Extract the (x, y) coordinate from the center of the cell holding the provided text.  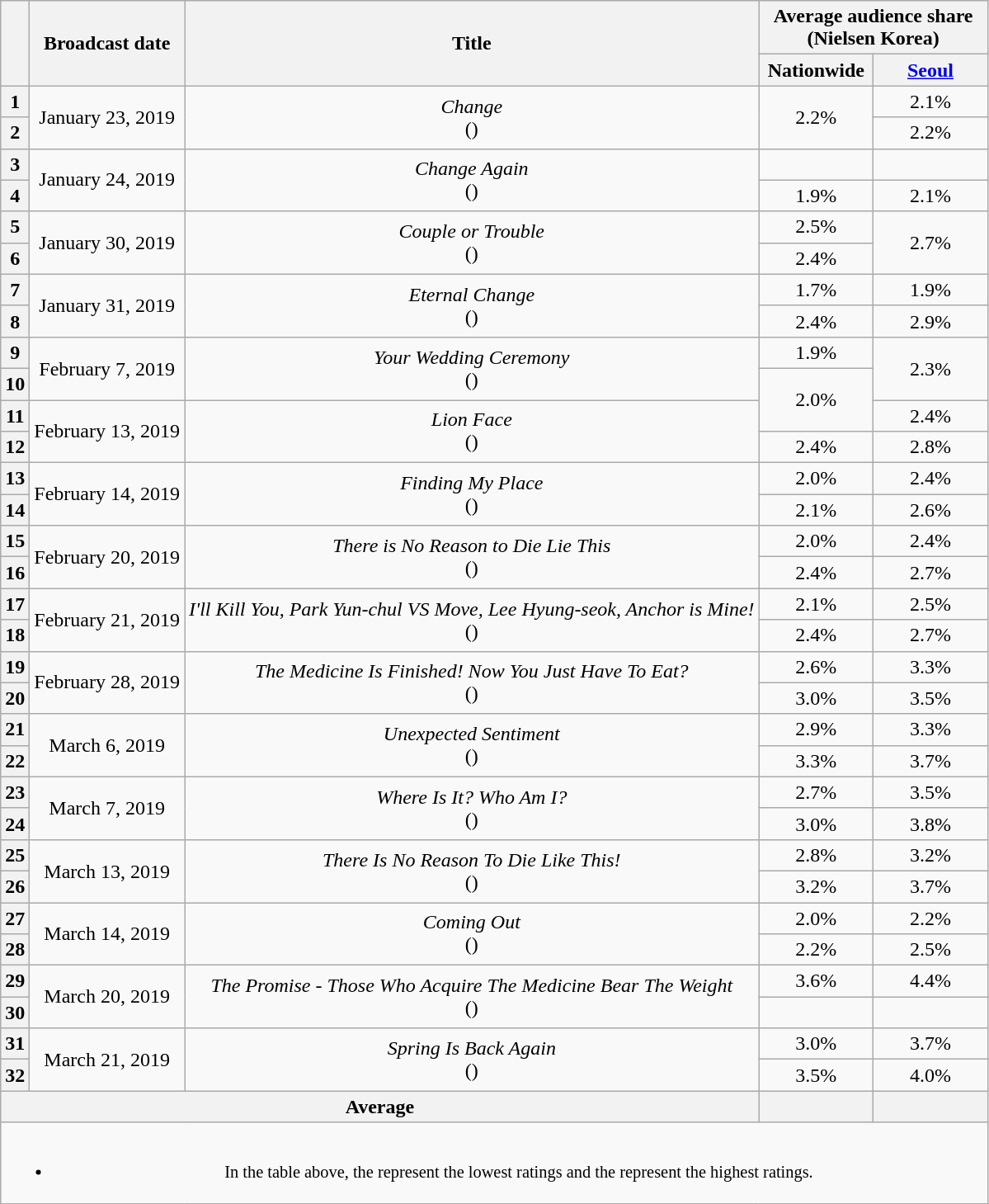
Your Wedding Ceremony() (472, 368)
Average audience share(Nielsen Korea) (873, 28)
3 (15, 164)
11 (15, 415)
6 (15, 258)
7 (15, 290)
28 (15, 950)
March 7, 2019 (107, 808)
19 (15, 667)
Finding My Place() (472, 494)
4 (15, 196)
March 20, 2019 (107, 997)
Where Is It? Who Am I?() (472, 808)
The Promise - Those Who Acquire The Medicine Bear The Weight() (472, 997)
30 (15, 1013)
27 (15, 918)
Broadcast date (107, 43)
February 20, 2019 (107, 557)
February 28, 2019 (107, 682)
2.3% (930, 368)
2 (15, 133)
March 6, 2019 (107, 745)
Average (379, 1107)
3.6% (817, 981)
23 (15, 792)
17 (15, 604)
Lion Face() (472, 431)
February 7, 2019 (107, 368)
18 (15, 635)
26 (15, 886)
24 (15, 824)
16 (15, 573)
4.0% (930, 1075)
January 23, 2019 (107, 117)
February 14, 2019 (107, 494)
I'll Kill You, Park Yun-chul VS Move, Lee Hyung-seok, Anchor is Mine!() (472, 620)
March 13, 2019 (107, 871)
4.4% (930, 981)
9 (15, 352)
Coming Out() (472, 934)
In the table above, the represent the lowest ratings and the represent the highest ratings. (494, 1163)
Eternal Change() (472, 305)
Couple or Trouble() (472, 243)
Change Again() (472, 180)
Seoul (930, 70)
Change() (472, 117)
February 21, 2019 (107, 620)
There Is No Reason To Die Like This!() (472, 871)
15 (15, 541)
1.7% (817, 290)
Title (472, 43)
8 (15, 321)
25 (15, 855)
March 14, 2019 (107, 934)
January 30, 2019 (107, 243)
Nationwide (817, 70)
14 (15, 510)
There is No Reason to Die Lie This() (472, 557)
5 (15, 227)
March 21, 2019 (107, 1060)
32 (15, 1075)
Unexpected Sentiment() (472, 745)
21 (15, 729)
29 (15, 981)
January 31, 2019 (107, 305)
12 (15, 447)
20 (15, 698)
22 (15, 761)
3.8% (930, 824)
31 (15, 1044)
January 24, 2019 (107, 180)
The Medicine Is Finished! Now You Just Have To Eat?() (472, 682)
Spring Is Back Again() (472, 1060)
February 13, 2019 (107, 431)
13 (15, 479)
10 (15, 384)
1 (15, 102)
